Detect which cell encompasses the target text, then output its (X, Y) center coordinate. 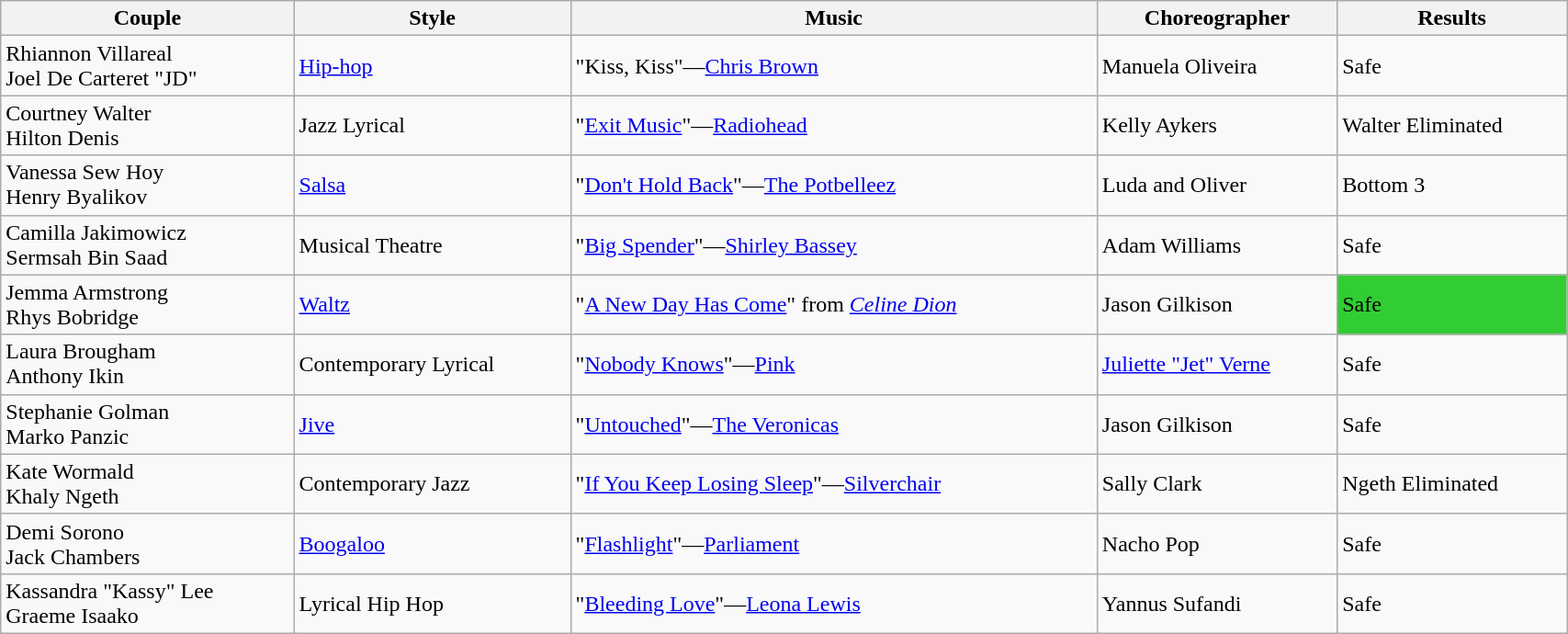
Sally Clark (1216, 483)
"Bleeding Love"—Leona Lewis (834, 603)
Jazz Lyrical (432, 125)
"Flashlight"—Parliament (834, 544)
Boogaloo (432, 544)
Contemporary Lyrical (432, 364)
Jemma Armstrong Rhys Bobridge (147, 305)
Nacho Pop (1216, 544)
Salsa (432, 186)
Lyrical Hip Hop (432, 603)
"If You Keep Losing Sleep"—Silverchair (834, 483)
Choreographer (1216, 18)
Laura Brougham Anthony Ikin (147, 364)
Juliette "Jet" Verne (1216, 364)
"Kiss, Kiss"—Chris Brown (834, 66)
Bottom 3 (1452, 186)
Waltz (432, 305)
Musical Theatre (432, 244)
Hip-hop (432, 66)
Results (1452, 18)
Manuela Oliveira (1216, 66)
"Nobody Knows"—Pink (834, 364)
"Big Spender"—Shirley Bassey (834, 244)
Walter Eliminated (1452, 125)
Ngeth Eliminated (1452, 483)
Contemporary Jazz (432, 483)
"Don't Hold Back"—The Potbelleez (834, 186)
"Untouched"—The Veronicas (834, 425)
Music (834, 18)
"A New Day Has Come" from Celine Dion (834, 305)
Courtney Walter Hilton Denis (147, 125)
Adam Williams (1216, 244)
"Exit Music"—Radiohead (834, 125)
Camilla Jakimowicz Sermsah Bin Saad (147, 244)
Style (432, 18)
Kassandra "Kassy" Lee Graeme Isaako (147, 603)
Demi Sorono Jack Chambers (147, 544)
Yannus Sufandi (1216, 603)
Stephanie Golman Marko Panzic (147, 425)
Kate Wormald Khaly Ngeth (147, 483)
Vanessa Sew Hoy Henry Byalikov (147, 186)
Couple (147, 18)
Luda and Oliver (1216, 186)
Rhiannon Villareal Joel De Carteret "JD" (147, 66)
Kelly Aykers (1216, 125)
Jive (432, 425)
